Locate the cell with the specified text and output its (X, Y) center coordinate. 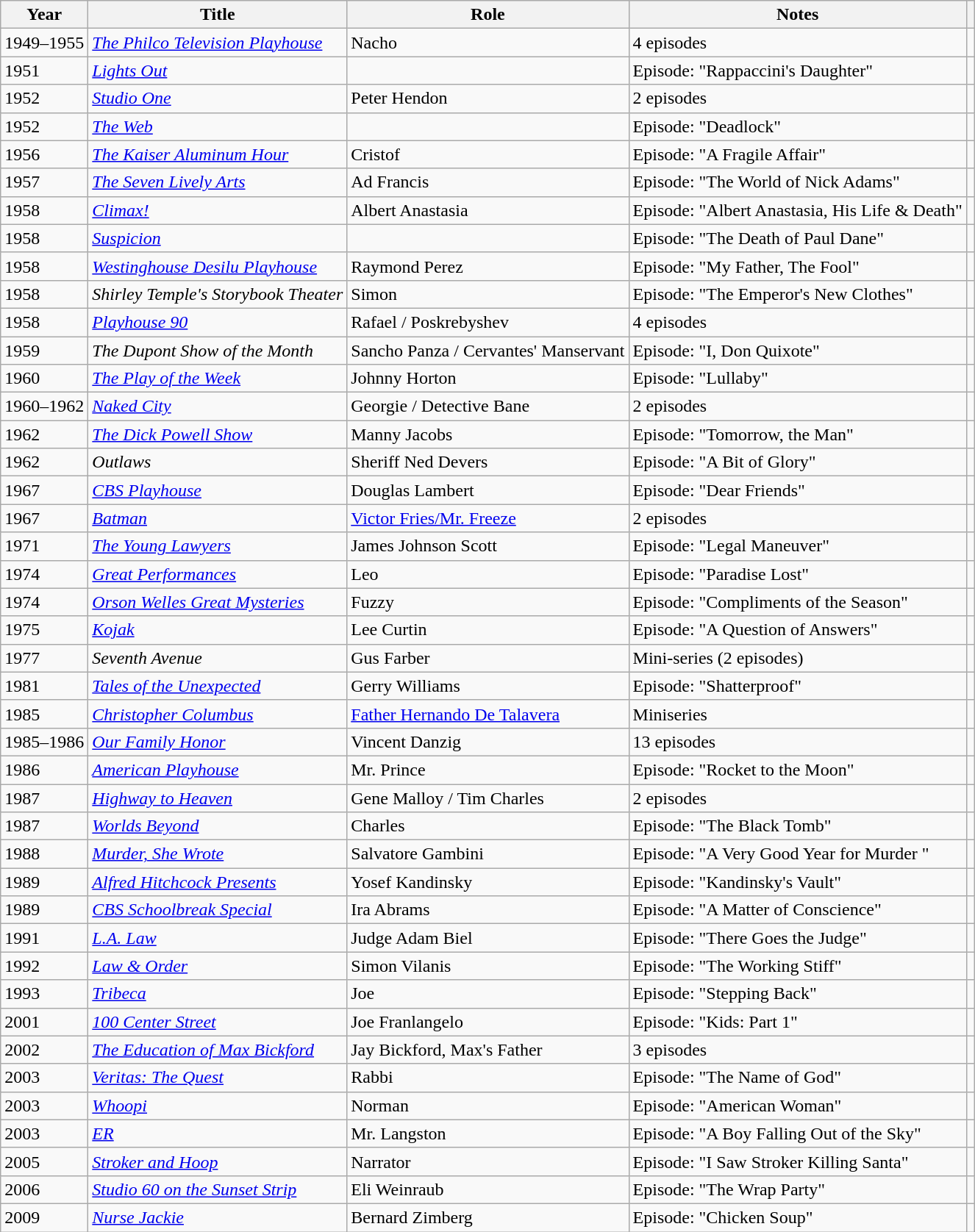
Episode: "A Fragile Affair" (797, 154)
Law & Order (218, 966)
Gus Farber (488, 658)
2009 (44, 1217)
Outlaws (218, 462)
Christopher Columbus (218, 714)
Yosef Kandinsky (488, 882)
Worlds Beyond (218, 826)
Bernard Zimberg (488, 1217)
Judge Adam Biel (488, 938)
1959 (44, 351)
Episode: "Tomorrow, the Man" (797, 434)
Joe (488, 994)
Mr. Prince (488, 770)
Alfred Hitchcock Presents (218, 882)
American Playhouse (218, 770)
2002 (44, 1050)
Gene Malloy / Tim Charles (488, 798)
Episode: "I Saw Stroker Killing Santa" (797, 1161)
2006 (44, 1189)
Batman (218, 518)
CBS Schoolbreak Special (218, 910)
Episode: "American Woman" (797, 1106)
Albert Anastasia (488, 210)
Seventh Avenue (218, 658)
Jay Bickford, Max's Father (488, 1050)
1975 (44, 630)
Episode: "Deadlock" (797, 126)
The Dupont Show of the Month (218, 351)
Studio 60 on the Sunset Strip (218, 1189)
1985–1986 (44, 742)
Miniseries (797, 714)
1988 (44, 854)
Episode: "Chicken Soup" (797, 1217)
Episode: "Kandinsky's Vault" (797, 882)
Mr. Langston (488, 1133)
Simon Vilanis (488, 966)
Nurse Jackie (218, 1217)
Tribeca (218, 994)
James Johnson Scott (488, 546)
Leo (488, 574)
Shirley Temple's Storybook Theater (218, 294)
Episode: "Lullaby" (797, 379)
Eli Weinraub (488, 1189)
1977 (44, 658)
Nacho (488, 43)
Episode: "Legal Maneuver" (797, 546)
Fuzzy (488, 602)
1957 (44, 182)
Salvatore Gambini (488, 854)
Episode: "The Wrap Party" (797, 1189)
Episode: "Rappaccini's Daughter" (797, 71)
Victor Fries/Mr. Freeze (488, 518)
Episode: "My Father, The Fool" (797, 266)
Charles (488, 826)
1991 (44, 938)
Playhouse 90 (218, 322)
Sheriff Ned Devers (488, 462)
Episode: "A Boy Falling Out of the Sky" (797, 1133)
Veritas: The Quest (218, 1078)
Episode: "The Working Stiff" (797, 966)
The Seven Lively Arts (218, 182)
1960–1962 (44, 407)
Rafael / Poskrebyshev (488, 322)
Gerry Williams (488, 686)
Episode: "Rocket to the Moon" (797, 770)
Episode: "Stepping Back" (797, 994)
Episode: "There Goes the Judge" (797, 938)
Raymond Perez (488, 266)
CBS Playhouse (218, 490)
Year (44, 15)
Orson Welles Great Mysteries (218, 602)
The Play of the Week (218, 379)
The Philco Television Playhouse (218, 43)
Simon (488, 294)
1985 (44, 714)
Episode: "A Question of Answers" (797, 630)
1949–1955 (44, 43)
Great Performances (218, 574)
Episode: "A Matter of Conscience" (797, 910)
Mini-series (2 episodes) (797, 658)
Westinghouse Desilu Playhouse (218, 266)
Episode: "Dear Friends" (797, 490)
Sancho Panza / Cervantes' Manservant (488, 351)
Ira Abrams (488, 910)
Episode: "The Death of Paul Dane" (797, 238)
Naked City (218, 407)
Norman (488, 1106)
1993 (44, 994)
The Kaiser Aluminum Hour (218, 154)
Episode: "Compliments of the Season" (797, 602)
Episode: "Paradise Lost" (797, 574)
Episode: "Albert Anastasia, His Life & Death" (797, 210)
100 Center Street (218, 1022)
Episode: "A Bit of Glory" (797, 462)
Suspicion (218, 238)
1960 (44, 379)
Title (218, 15)
Georgie / Detective Bane (488, 407)
Episode: "The Emperor's New Clothes" (797, 294)
1951 (44, 71)
Lee Curtin (488, 630)
L.A. Law (218, 938)
Climax! (218, 210)
Vincent Danzig (488, 742)
Rabbi (488, 1078)
1981 (44, 686)
Douglas Lambert (488, 490)
Joe Franlangelo (488, 1022)
Role (488, 15)
Johnny Horton (488, 379)
Studio One (218, 99)
Ad Francis (488, 182)
Our Family Honor (218, 742)
1986 (44, 770)
Episode: "Shatterproof" (797, 686)
1992 (44, 966)
Episode: "Kids: Part 1" (797, 1022)
The Young Lawyers (218, 546)
Episode: "The Name of God" (797, 1078)
Cristof (488, 154)
2001 (44, 1022)
Whoopi (218, 1106)
ER (218, 1133)
Tales of the Unexpected (218, 686)
The Web (218, 126)
Notes (797, 15)
Father Hernando De Talavera (488, 714)
1956 (44, 154)
Episode: "The Black Tomb" (797, 826)
Episode: "A Very Good Year for Murder " (797, 854)
1971 (44, 546)
Lights Out (218, 71)
Narrator (488, 1161)
The Education of Max Bickford (218, 1050)
Peter Hendon (488, 99)
Stroker and Hoop (218, 1161)
Episode: "I, Don Quixote" (797, 351)
Murder, She Wrote (218, 854)
Highway to Heaven (218, 798)
Kojak (218, 630)
Episode: "The World of Nick Adams" (797, 182)
2005 (44, 1161)
13 episodes (797, 742)
Manny Jacobs (488, 434)
The Dick Powell Show (218, 434)
3 episodes (797, 1050)
